Identify which cell holds the provided text, then report its (x, y) central coordinate. 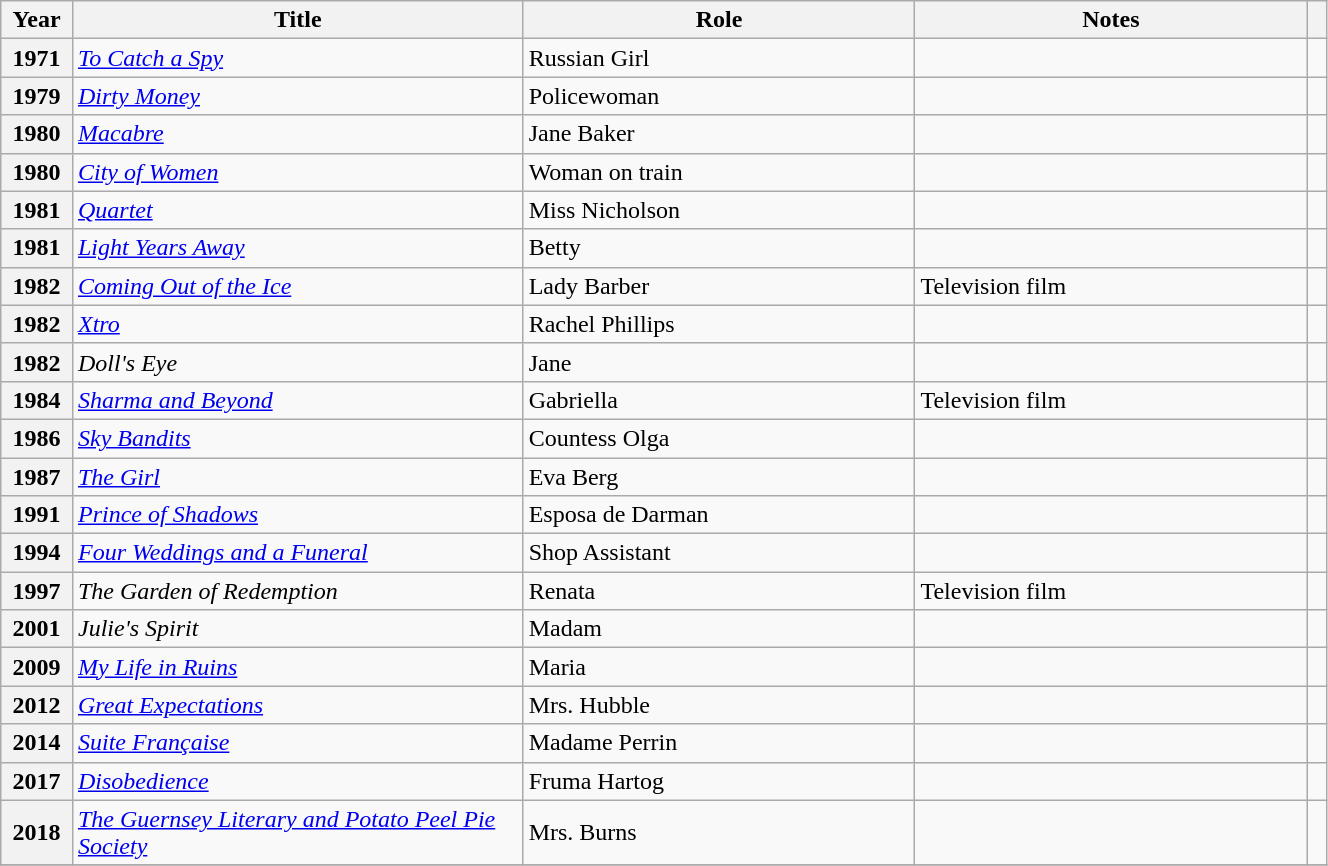
Suite Française (298, 743)
1979 (37, 96)
Prince of Shadows (298, 515)
Jane Baker (719, 134)
Policewoman (719, 96)
The Girl (298, 477)
1991 (37, 515)
Fruma Hartog (719, 781)
Sky Bandits (298, 438)
Doll's Eye (298, 362)
Shop Assistant (719, 553)
1997 (37, 591)
Mrs. Burns (719, 832)
Four Weddings and a Funeral (298, 553)
Madam (719, 629)
Role (719, 20)
City of Women (298, 172)
Betty (719, 248)
Sharma and Beyond (298, 400)
2014 (37, 743)
Light Years Away (298, 248)
Coming Out of the Ice (298, 286)
Lady Barber (719, 286)
The Garden of Redemption (298, 591)
2018 (37, 832)
Eva Berg (719, 477)
Esposa de Darman (719, 515)
Madame Perrin (719, 743)
Miss Nicholson (719, 210)
My Life in Ruins (298, 667)
1994 (37, 553)
2009 (37, 667)
Countess Olga (719, 438)
The Guernsey Literary and Potato Peel Pie Society (298, 832)
Xtro (298, 324)
Macabre (298, 134)
1986 (37, 438)
Dirty Money (298, 96)
Mrs. Hubble (719, 705)
Jane (719, 362)
Notes (1111, 20)
Woman on train (719, 172)
Disobedience (298, 781)
Julie's Spirit (298, 629)
Year (37, 20)
1971 (37, 58)
Great Expectations (298, 705)
Gabriella (719, 400)
1987 (37, 477)
Russian Girl (719, 58)
To Catch a Spy (298, 58)
Quartet (298, 210)
2012 (37, 705)
2001 (37, 629)
2017 (37, 781)
1984 (37, 400)
Maria (719, 667)
Title (298, 20)
Rachel Phillips (719, 324)
Renata (719, 591)
